Identify which cell holds the provided text, then report its (x, y) central coordinate. 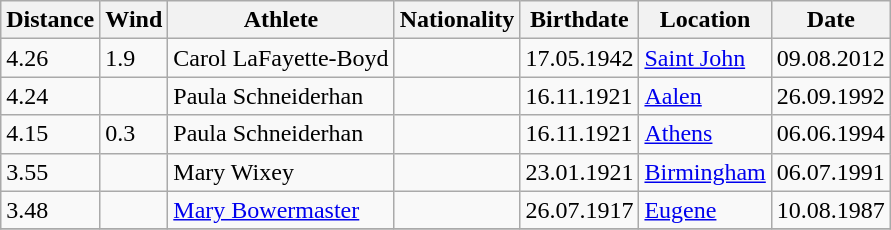
4.24 (50, 96)
06.06.1994 (830, 134)
Athlete (281, 20)
0.3 (134, 134)
4.26 (50, 58)
Mary Bowermaster (281, 210)
26.09.1992 (830, 96)
Carol LaFayette-Boyd (281, 58)
26.07.1917 (580, 210)
Aalen (705, 96)
10.08.1987 (830, 210)
Wind (134, 20)
Saint John (705, 58)
Eugene (705, 210)
Distance (50, 20)
06.07.1991 (830, 172)
3.48 (50, 210)
Location (705, 20)
Nationality (457, 20)
Birthdate (580, 20)
Birmingham (705, 172)
Mary Wixey (281, 172)
3.55 (50, 172)
17.05.1942 (580, 58)
4.15 (50, 134)
Date (830, 20)
1.9 (134, 58)
09.08.2012 (830, 58)
Athens (705, 134)
23.01.1921 (580, 172)
